For the text-containing cell, return its midpoint in (X, Y) coordinate format. 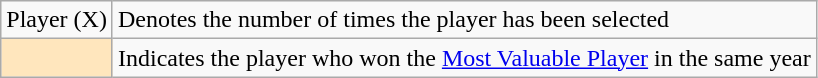
Indicates the player who won the Most Valuable Player in the same year (464, 58)
Denotes the number of times the player has been selected (464, 20)
Player (X) (57, 20)
